Determine the (x, y) coordinate at the center of the cell enclosing the given text.  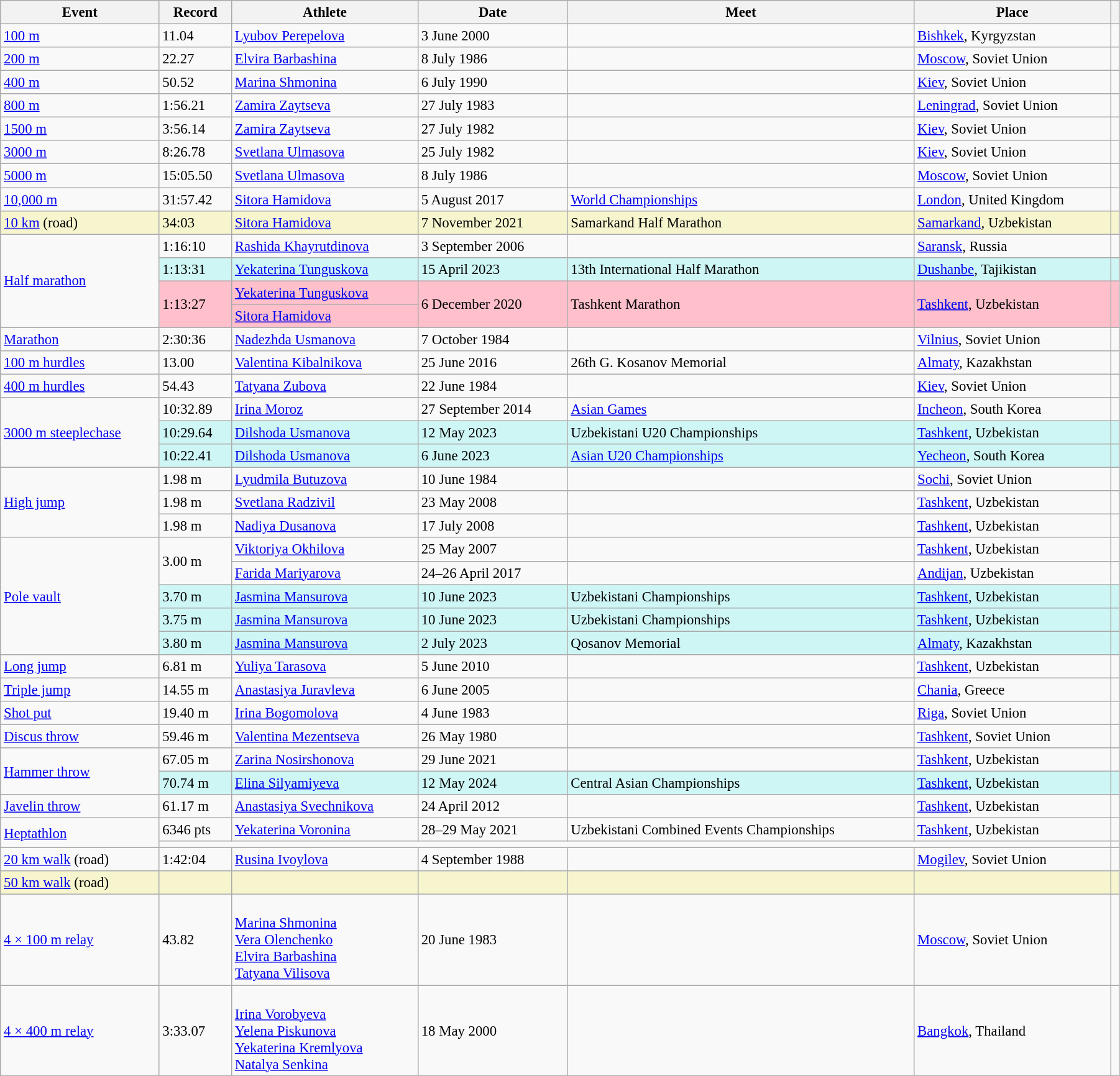
Qosanov Memorial (741, 643)
Triple jump (80, 690)
5000 m (80, 176)
Sochi, Soviet Union (1012, 480)
Chania, Greece (1012, 690)
10:22.41 (195, 456)
Long jump (80, 667)
Half marathon (80, 281)
Bishkek, Kyrgyzstan (1012, 36)
26th G. Kosanov Memorial (741, 363)
Anastasiya Svechnikova (325, 806)
London, United Kingdom (1012, 199)
100 m hurdles (80, 363)
3.75 m (195, 619)
Place (1012, 12)
3000 m steeplechase (80, 432)
Marina ShmoninaVera OlenchenkoElvira BarbashinaTatyana Vilisova (325, 940)
12 May 2024 (492, 783)
Yuliya Tarasova (325, 667)
Nadezhda Usmanova (325, 339)
4 × 100 m relay (80, 940)
Pole vault (80, 596)
Uzbekistani U20 Championships (741, 433)
7 November 2021 (492, 222)
Tashkent, Soviet Union (1012, 736)
Mogilev, Soviet Union (1012, 860)
400 m (80, 83)
3.80 m (195, 643)
28–29 May 2021 (492, 830)
25 June 2016 (492, 363)
World Championships (741, 199)
Elina Silyamiyeva (325, 783)
4 September 1988 (492, 860)
Saransk, Russia (1012, 246)
6346 pts (195, 830)
Meet (741, 12)
Vilnius, Soviet Union (1012, 339)
3.00 m (195, 562)
Bangkok, Thailand (1012, 1031)
25 July 1982 (492, 152)
14.55 m (195, 690)
Uzbekistani Combined Events Championships (741, 830)
Heptathlon (80, 833)
20 km walk (road) (80, 860)
Incheon, South Korea (1012, 409)
800 m (80, 106)
23 May 2008 (492, 503)
7 October 1984 (492, 339)
Asian U20 Championships (741, 456)
4 June 1983 (492, 713)
34:03 (195, 222)
10 June 1984 (492, 480)
6 June 2023 (492, 456)
1:42:04 (195, 860)
18 May 2000 (492, 1031)
3:56.14 (195, 129)
Andijan, Uzbekistan (1012, 573)
Event (80, 12)
20 June 1983 (492, 940)
5 August 2017 (492, 199)
2 July 2023 (492, 643)
2:30:36 (195, 339)
Marina Shmonina (325, 83)
Elvira Barbashina (325, 59)
Svetlana Radzivil (325, 503)
Rusina Ivoylova (325, 860)
6 July 1990 (492, 83)
4 × 400 m relay (80, 1031)
50 km walk (road) (80, 883)
1:16:10 (195, 246)
61.17 m (195, 806)
6.81 m (195, 667)
Lyudmila Butuzova (325, 480)
Javelin throw (80, 806)
100 m (80, 36)
Discus throw (80, 736)
24–26 April 2017 (492, 573)
200 m (80, 59)
1:13:27 (195, 304)
67.05 m (195, 760)
10,000 m (80, 199)
13.00 (195, 363)
50.52 (195, 83)
1:13:31 (195, 269)
8:26.78 (195, 152)
Leningrad, Soviet Union (1012, 106)
Lyubov Perepelova (325, 36)
Viktoriya Okhilova (325, 550)
11.04 (195, 36)
1500 m (80, 129)
27 July 1982 (492, 129)
24 April 2012 (492, 806)
10:29.64 (195, 433)
27 July 1983 (492, 106)
400 m hurdles (80, 386)
17 July 2008 (492, 526)
Riga, Soviet Union (1012, 713)
Hammer throw (80, 772)
Samarkand Half Marathon (741, 222)
6 June 2005 (492, 690)
Irina Moroz (325, 409)
15 April 2023 (492, 269)
Valentina Kibalnikova (325, 363)
59.46 m (195, 736)
6 December 2020 (492, 304)
10 km (road) (80, 222)
Shot put (80, 713)
1:56.21 (195, 106)
3 June 2000 (492, 36)
3 September 2006 (492, 246)
25 May 2007 (492, 550)
3:33.07 (195, 1031)
27 September 2014 (492, 409)
Central Asian Championships (741, 783)
43.82 (195, 940)
29 June 2021 (492, 760)
5 June 2010 (492, 667)
Yekaterina Voronina (325, 830)
Dushanbe, Tajikistan (1012, 269)
Marathon (80, 339)
22 June 1984 (492, 386)
54.43 (195, 386)
Valentina Mezentseva (325, 736)
High jump (80, 503)
Asian Games (741, 409)
13th International Half Marathon (741, 269)
Irina VorobyevaYelena PiskunovaYekaterina KremlyovaNatalya Senkina (325, 1031)
10:32.89 (195, 409)
Rashida Khayrutdinova (325, 246)
3000 m (80, 152)
15:05.50 (195, 176)
Record (195, 12)
12 May 2023 (492, 433)
22.27 (195, 59)
31:57.42 (195, 199)
Date (492, 12)
Tatyana Zubova (325, 386)
Samarkand, Uzbekistan (1012, 222)
19.40 m (195, 713)
Farida Mariyarova (325, 573)
Nadiya Dusanova (325, 526)
70.74 m (195, 783)
Anastasiya Juravleva (325, 690)
Irina Bogomolova (325, 713)
Yecheon, South Korea (1012, 456)
Tashkent Marathon (741, 304)
Zarina Nosirshonova (325, 760)
Athlete (325, 12)
3.70 m (195, 596)
26 May 1980 (492, 736)
